Return (x, y) of the center of cell containing provided text 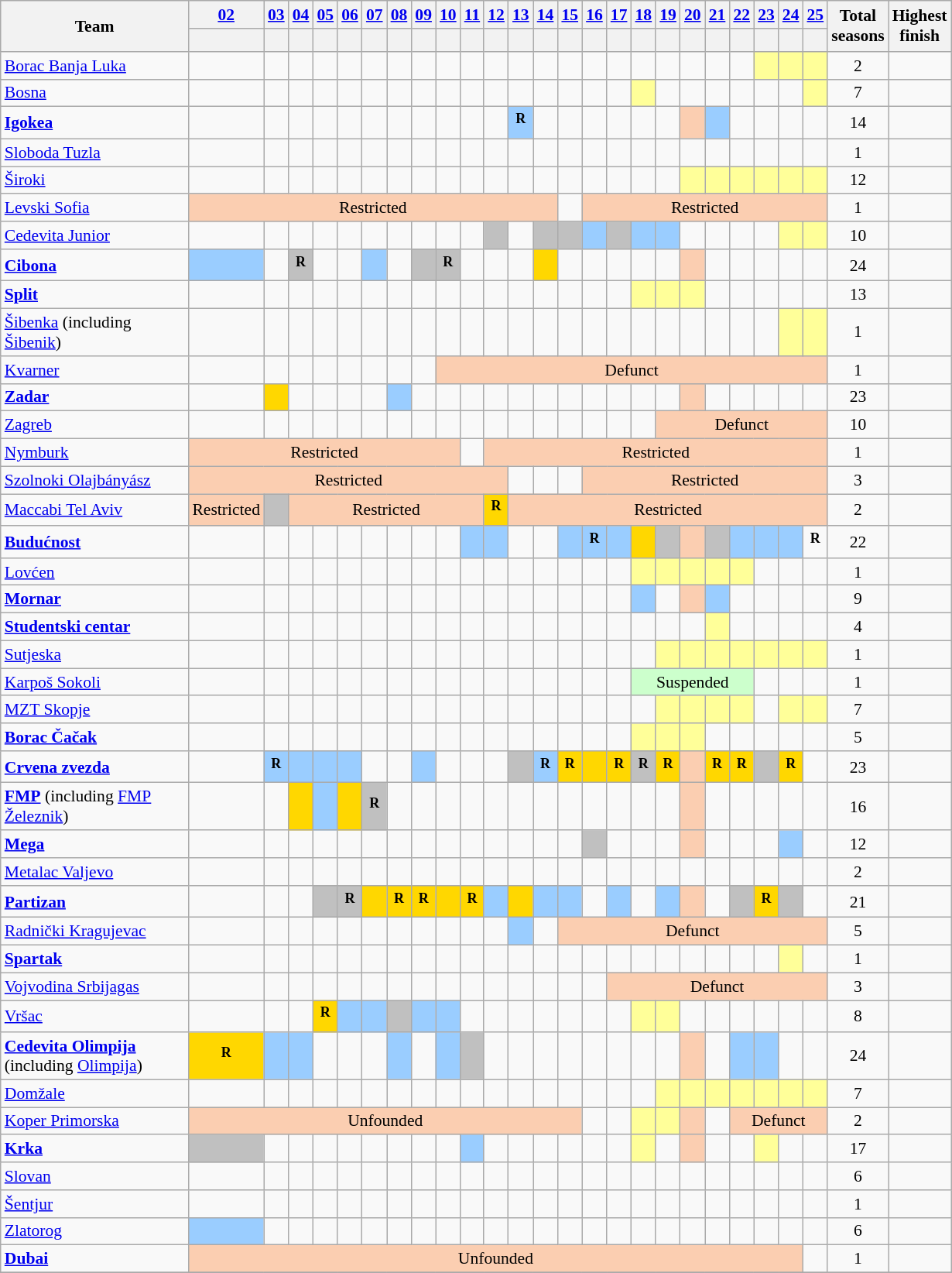
Šibenka (including Šibenik) (94, 333)
Totalseasons (858, 26)
Zlatorog (94, 1232)
FMP (including FMP Železnik) (94, 807)
Dubai (94, 1259)
Lovćen (94, 572)
Koper Primorska (94, 1121)
Szolnoki Olajbányász (94, 480)
8 (858, 1016)
11 (472, 15)
Široki (94, 180)
19 (668, 15)
Spartak (94, 959)
Mornar (94, 599)
Zagreb (94, 425)
Cibona (94, 265)
Partizan (94, 901)
Studentski centar (94, 627)
Suspended (693, 682)
9 (858, 599)
Vršac (94, 1016)
Highestfinish (919, 26)
03 (276, 15)
04 (301, 15)
MZT Skopje (94, 710)
08 (399, 15)
Domžale (94, 1093)
Igokea (94, 122)
Radnički Kragujevac (94, 932)
Šentjur (94, 1204)
Sutjeska (94, 655)
Bosna (94, 93)
25 (815, 15)
4 (858, 627)
09 (423, 15)
Slovan (94, 1176)
Krka (94, 1149)
07 (375, 15)
Mega (94, 844)
Metalac Valjevo (94, 872)
Zadar (94, 398)
18 (644, 15)
02 (226, 15)
Nymburk (94, 453)
Team (94, 26)
Maccabi Tel Aviv (94, 510)
Sloboda Tuzla (94, 153)
Borac Banja Luka (94, 66)
Kvarner (94, 370)
Budućnost (94, 542)
Karpoš Sokoli (94, 682)
05 (325, 15)
20 (693, 15)
15 (570, 15)
Split (94, 295)
Cedevita Olimpija (including Olimpija) (94, 1056)
06 (350, 15)
Borac Čačak (94, 737)
Crvena zvezda (94, 767)
Vojvodina Srbijagas (94, 986)
Levski Sofia (94, 208)
Cedevita Junior (94, 235)
